Return (X, Y) of the center of cell containing provided text 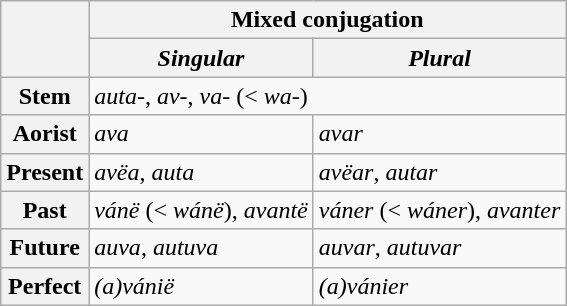
auta-, av-, va- (< wa-) (328, 96)
Future (45, 248)
Plural (440, 58)
váner (< wáner), avanter (440, 210)
Present (45, 172)
vánë (< wánë), avantë (202, 210)
avëa, auta (202, 172)
Aorist (45, 134)
avëar, autar (440, 172)
Stem (45, 96)
(a)vánier (440, 286)
ava (202, 134)
avar (440, 134)
auva, autuva (202, 248)
Past (45, 210)
(a)vánië (202, 286)
Mixed conjugation (328, 20)
auvar, autuvar (440, 248)
Singular (202, 58)
Perfect (45, 286)
